Pinpoint the cell where the given text exists, returning its (x, y) midpoint coordinate. 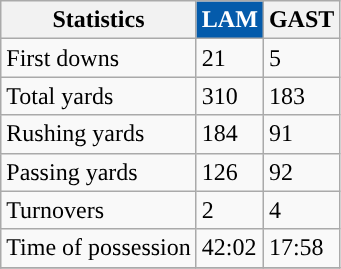
21 (230, 58)
Total yards (99, 96)
GAST (301, 20)
42:02 (230, 248)
LAM (230, 20)
Rushing yards (99, 134)
4 (301, 210)
Passing yards (99, 172)
5 (301, 58)
Statistics (99, 20)
184 (230, 134)
126 (230, 172)
183 (301, 96)
2 (230, 210)
Turnovers (99, 210)
91 (301, 134)
310 (230, 96)
Time of possession (99, 248)
92 (301, 172)
First downs (99, 58)
17:58 (301, 248)
